Find where the given text appears and provide that cell's center as [x, y] coordinate. 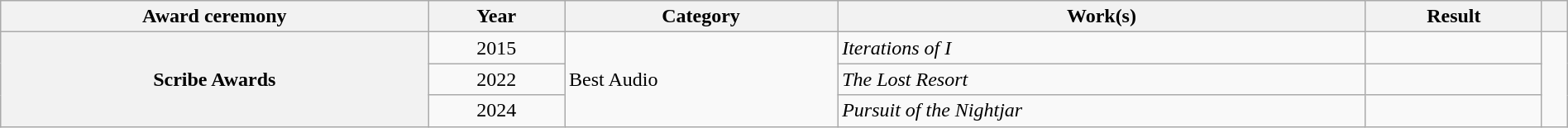
2015 [496, 48]
Pursuit of the Nightjar [1102, 111]
Work(s) [1102, 17]
Iterations of I [1102, 48]
Category [700, 17]
Award ceremony [215, 17]
Best Audio [700, 79]
Result [1454, 17]
Scribe Awards [215, 79]
The Lost Resort [1102, 79]
2022 [496, 79]
2024 [496, 111]
Year [496, 17]
